Search for the cell housing the specified text and yield its [X, Y] center coordinate. 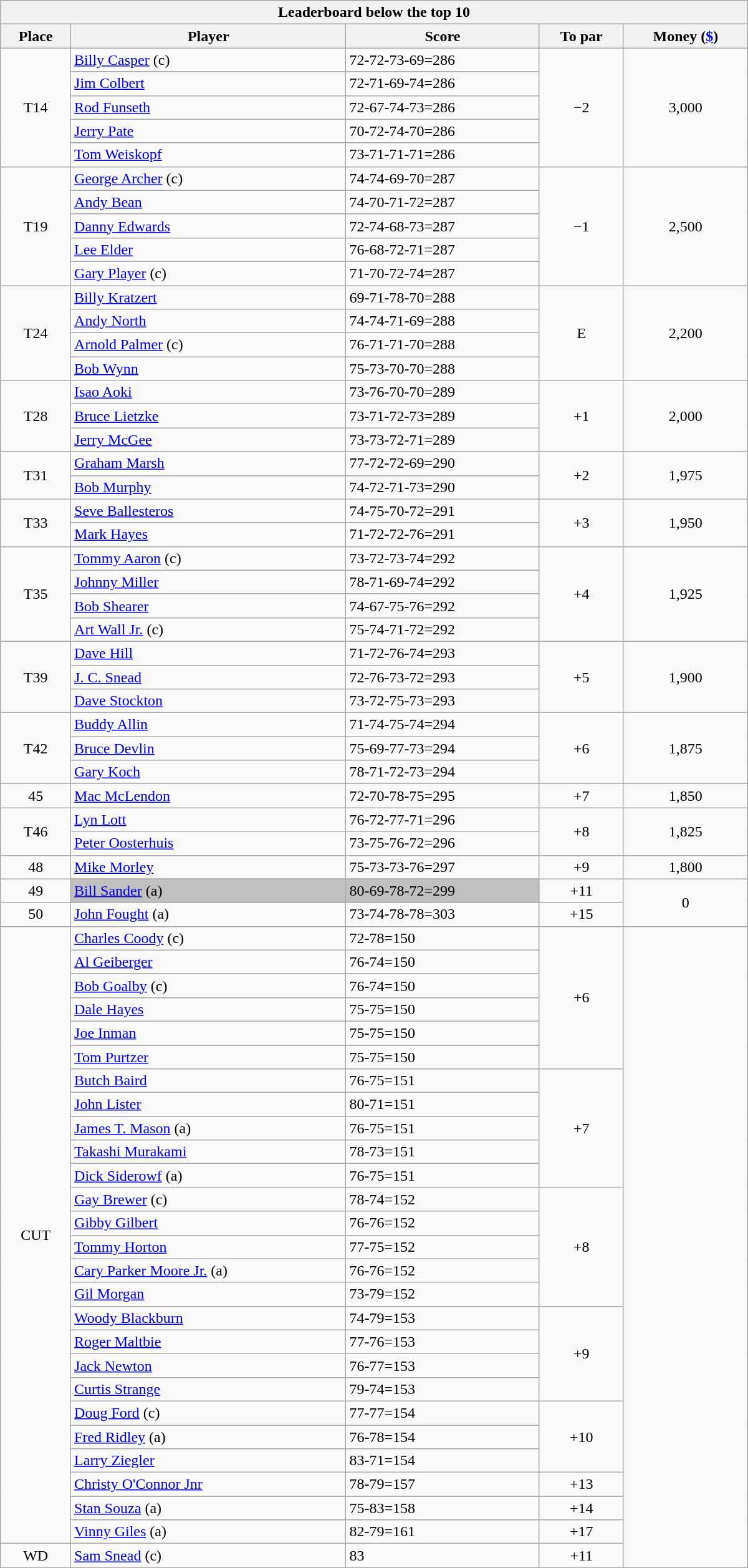
Billy Casper (c) [208, 60]
Mark Hayes [208, 535]
Andy North [208, 321]
49 [36, 891]
73-71-72-73=289 [443, 416]
Gibby Gilbert [208, 1223]
Bruce Lietzke [208, 416]
Rod Funseth [208, 107]
78-73=151 [443, 1152]
Jerry McGee [208, 440]
T24 [36, 333]
73-76-70-70=289 [443, 392]
1,925 [686, 594]
Place [36, 36]
Mac McLendon [208, 796]
78-79=157 [443, 1484]
77-72-72-69=290 [443, 463]
74-70-71-72=287 [443, 202]
+10 [581, 1436]
74-75-70-72=291 [443, 511]
74-74-71-69=288 [443, 321]
50 [36, 914]
To par [581, 36]
72-67-74-73=286 [443, 107]
76-78=154 [443, 1436]
74-79=153 [443, 1318]
75-73-70-70=288 [443, 369]
78-71-69-74=292 [443, 582]
73-73-72-71=289 [443, 440]
73-75-76-72=296 [443, 843]
Bruce Devlin [208, 748]
73-74-78-78=303 [443, 914]
Arnold Palmer (c) [208, 345]
Tommy Aaron (c) [208, 558]
71-70-72-74=287 [443, 273]
80-71=151 [443, 1105]
+17 [581, 1532]
Art Wall Jr. (c) [208, 629]
Al Geiberger [208, 962]
72-71-69-74=286 [443, 84]
Butch Baird [208, 1081]
CUT [36, 1235]
82-79=161 [443, 1532]
Bob Murphy [208, 487]
+14 [581, 1508]
Roger Maltbie [208, 1342]
73-79=152 [443, 1294]
Curtis Strange [208, 1389]
Gary Koch [208, 772]
Graham Marsh [208, 463]
78-74=152 [443, 1199]
+13 [581, 1484]
Money ($) [686, 36]
Andy Bean [208, 202]
72-72-73-69=286 [443, 60]
Christy O'Connor Jnr [208, 1484]
73-72-73-74=292 [443, 558]
Tommy Horton [208, 1247]
James T. Mason (a) [208, 1128]
Gary Player (c) [208, 273]
George Archer (c) [208, 178]
71-74-75-74=294 [443, 725]
Peter Oosterhuis [208, 843]
80-69-78-72=299 [443, 891]
Jerry Pate [208, 131]
Johnny Miller [208, 582]
Billy Kratzert [208, 298]
1,825 [686, 831]
76-68-72-71=287 [443, 249]
78-71-72-73=294 [443, 772]
76-71-71-70=288 [443, 345]
Sam Snead (c) [208, 1556]
Fred Ridley (a) [208, 1436]
2,000 [686, 416]
Isao Aoki [208, 392]
Player [208, 36]
Tom Purtzer [208, 1057]
Joe Inman [208, 1033]
83-71=154 [443, 1461]
T28 [36, 416]
Leaderboard below the top 10 [374, 12]
Dave Hill [208, 653]
75-83=158 [443, 1508]
Bob Shearer [208, 606]
1,950 [686, 523]
2,500 [686, 226]
79-74=153 [443, 1389]
Jack Newton [208, 1365]
74-67-75-76=292 [443, 606]
Vinny Giles (a) [208, 1532]
Tom Weiskopf [208, 155]
Dave Stockton [208, 701]
72-78=150 [443, 938]
Cary Parker Moore Jr. (a) [208, 1270]
Stan Souza (a) [208, 1508]
+5 [581, 677]
T35 [36, 594]
74-74-69-70=287 [443, 178]
77-77=154 [443, 1413]
Lee Elder [208, 249]
3,000 [686, 107]
77-76=153 [443, 1342]
1,875 [686, 748]
John Lister [208, 1105]
72-76-73-72=293 [443, 677]
T31 [36, 475]
John Fought (a) [208, 914]
+2 [581, 475]
75-74-71-72=292 [443, 629]
1,800 [686, 867]
71-72-76-74=293 [443, 653]
Score [443, 36]
Gay Brewer (c) [208, 1199]
Bill Sander (a) [208, 891]
73-72-75-73=293 [443, 701]
75-73-73-76=297 [443, 867]
E [581, 333]
71-72-72-76=291 [443, 535]
Danny Edwards [208, 226]
70-72-74-70=286 [443, 131]
Bob Wynn [208, 369]
Mike Morley [208, 867]
J. C. Snead [208, 677]
1,900 [686, 677]
Gil Morgan [208, 1294]
75-69-77-73=294 [443, 748]
1,975 [686, 475]
76-77=153 [443, 1365]
Buddy Allin [208, 725]
1,850 [686, 796]
T46 [36, 831]
T19 [36, 226]
77-75=152 [443, 1247]
Larry Ziegler [208, 1461]
2,200 [686, 333]
Doug Ford (c) [208, 1413]
0 [686, 903]
45 [36, 796]
Charles Coody (c) [208, 938]
69-71-78-70=288 [443, 298]
Jim Colbert [208, 84]
48 [36, 867]
83 [443, 1556]
+4 [581, 594]
Woody Blackburn [208, 1318]
WD [36, 1556]
+3 [581, 523]
+1 [581, 416]
−1 [581, 226]
Takashi Murakami [208, 1152]
−2 [581, 107]
76-72-77-71=296 [443, 820]
T33 [36, 523]
73-71-71-71=286 [443, 155]
T14 [36, 107]
Bob Goalby (c) [208, 985]
74-72-71-73=290 [443, 487]
Lyn Lott [208, 820]
T42 [36, 748]
+15 [581, 914]
Seve Ballesteros [208, 511]
T39 [36, 677]
Dick Siderowf (a) [208, 1176]
Dale Hayes [208, 1009]
72-70-78-75=295 [443, 796]
72-74-68-73=287 [443, 226]
